Determine the (x, y) coordinate at the center of the cell enclosing the given text.  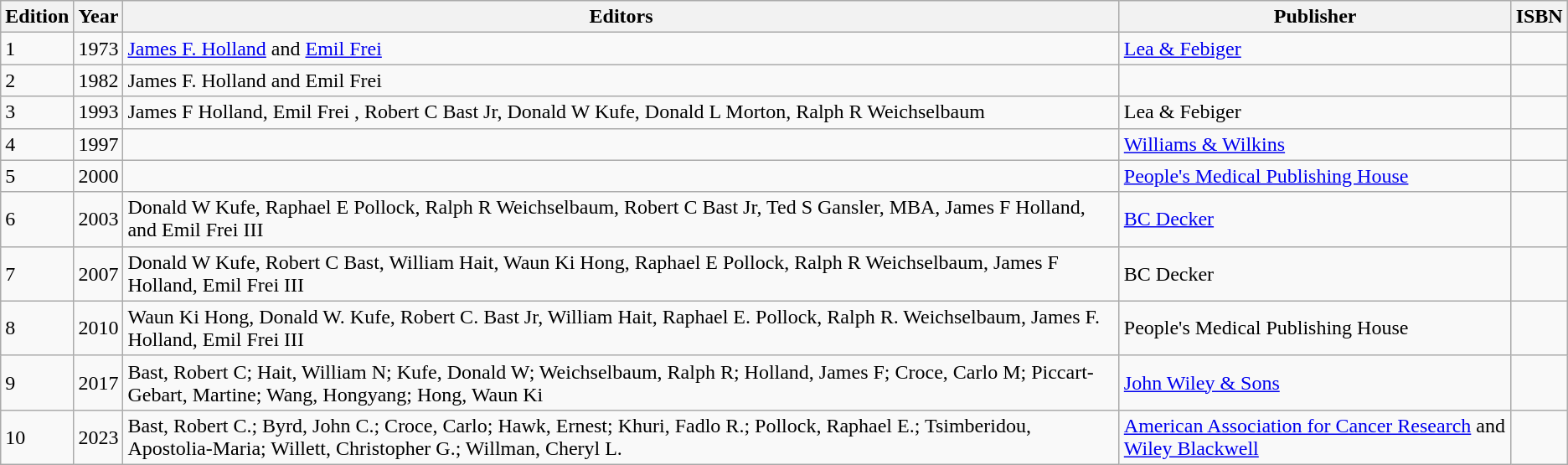
1993 (99, 112)
American Association for Cancer Research and Wiley Blackwell (1315, 437)
1997 (99, 144)
10 (37, 437)
9 (37, 382)
ISBN (1540, 17)
6 (37, 220)
Editors (622, 17)
7 (37, 273)
2007 (99, 273)
4 (37, 144)
2023 (99, 437)
Year (99, 17)
2000 (99, 176)
3 (37, 112)
Waun Ki Hong, Donald W. Kufe, Robert C. Bast Jr, William Hait, Raphael E. Pollock, Ralph R. Weichselbaum, James F. Holland, Emil Frei III (622, 328)
Donald W Kufe, Raphael E Pollock, Ralph R Weichselbaum, Robert C Bast Jr, Ted S Gansler, MBA, James F Holland, and Emil Frei III (622, 220)
1973 (99, 49)
2 (37, 80)
Edition (37, 17)
John Wiley & Sons (1315, 382)
Publisher (1315, 17)
2017 (99, 382)
James F Holland, Emil Frei , Robert C Bast Jr, Donald W Kufe, Donald L Morton, Ralph R Weichselbaum (622, 112)
2003 (99, 220)
8 (37, 328)
2010 (99, 328)
1982 (99, 80)
Donald W Kufe, Robert C Bast, William Hait, Waun Ki Hong, Raphael E Pollock, Ralph R Weichselbaum, James F Holland, Emil Frei III (622, 273)
5 (37, 176)
Williams & Wilkins (1315, 144)
1 (37, 49)
